Identify which cell holds the provided text, then report its (X, Y) central coordinate. 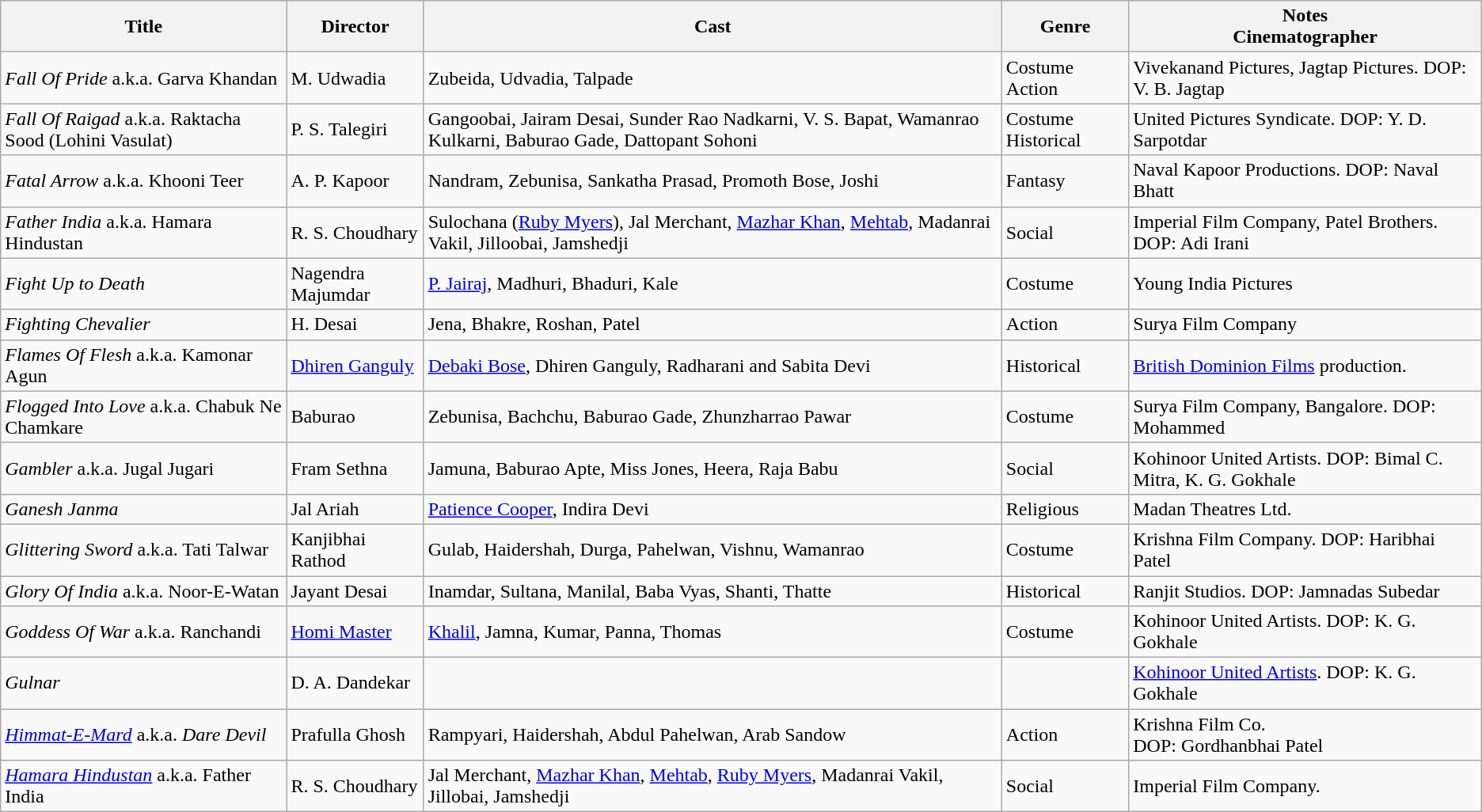
Himmat-E-Mard a.k.a. Dare Devil (144, 734)
Cast (712, 27)
Ranjit Studios. DOP: Jamnadas Subedar (1305, 591)
Jal Merchant, Mazhar Khan, Mehtab, Ruby Myers, Madanrai Vakil, Jillobai, Jamshedji (712, 787)
British Dominion Films production. (1305, 366)
Homi Master (355, 632)
Kanjibhai Rathod (355, 549)
United Pictures Syndicate. DOP: Y. D. Sarpotdar (1305, 130)
Kohinoor United Artists. DOP: Bimal C. Mitra, K. G. Gokhale (1305, 469)
P. S. Talegiri (355, 130)
Rampyari, Haidershah, Abdul Pahelwan, Arab Sandow (712, 734)
Nagendra Majumdar (355, 283)
Gulab, Haidershah, Durga, Pahelwan, Vishnu, Wamanrao (712, 549)
Imperial Film Company, Patel Brothers. DOP: Adi Irani (1305, 233)
Naval Kapoor Productions. DOP: Naval Bhatt (1305, 180)
Imperial Film Company. (1305, 787)
Dhiren Ganguly (355, 366)
Prafulla Ghosh (355, 734)
Krishna Film Co.DOP: Gordhanbhai Patel (1305, 734)
Baburao (355, 416)
Flames Of Flesh a.k.a. Kamonar Agun (144, 366)
Gambler a.k.a. Jugal Jugari (144, 469)
Inamdar, Sultana, Manilal, Baba Vyas, Shanti, Thatte (712, 591)
Debaki Bose, Dhiren Ganguly, Radharani and Sabita Devi (712, 366)
Fantasy (1065, 180)
Patience Cooper, Indira Devi (712, 509)
Zubeida, Udvadia, Talpade (712, 78)
Director (355, 27)
H. Desai (355, 324)
Jena, Bhakre, Roshan, Patel (712, 324)
Jal Ariah (355, 509)
Fall Of Raigad a.k.a. Raktacha Sood (Lohini Vasulat) (144, 130)
Sulochana (Ruby Myers), Jal Merchant, Mazhar Khan, Mehtab, Madanrai Vakil, Jilloobai, Jamshedji (712, 233)
Fall Of Pride a.k.a. Garva Khandan (144, 78)
A. P. Kapoor (355, 180)
Fatal Arrow a.k.a. Khooni Teer (144, 180)
Ganesh Janma (144, 509)
Vivekanand Pictures, Jagtap Pictures. DOP: V. B. Jagtap (1305, 78)
Religious (1065, 509)
Surya Film Company (1305, 324)
NotesCinematographer (1305, 27)
Khalil, Jamna, Kumar, Panna, Thomas (712, 632)
Father India a.k.a. Hamara Hindustan (144, 233)
Genre (1065, 27)
Jamuna, Baburao Apte, Miss Jones, Heera, Raja Babu (712, 469)
M. Udwadia (355, 78)
Young India Pictures (1305, 283)
Nandram, Zebunisa, Sankatha Prasad, Promoth Bose, Joshi (712, 180)
Glory Of India a.k.a. Noor-E-Watan (144, 591)
Hamara Hindustan a.k.a. Father India (144, 787)
Fram Sethna (355, 469)
Costume Action (1065, 78)
Flogged Into Love a.k.a. Chabuk Ne Chamkare (144, 416)
Gangoobai, Jairam Desai, Sunder Rao Nadkarni, V. S. Bapat, Wamanrao Kulkarni, Baburao Gade, Dattopant Sohoni (712, 130)
Fighting Chevalier (144, 324)
Madan Theatres Ltd. (1305, 509)
Title (144, 27)
Costume Historical (1065, 130)
Zebunisa, Bachchu, Baburao Gade, Zhunzharrao Pawar (712, 416)
Gulnar (144, 684)
Surya Film Company, Bangalore. DOP: Mohammed (1305, 416)
Krishna Film Company. DOP: Haribhai Patel (1305, 549)
Glittering Sword a.k.a. Tati Talwar (144, 549)
D. A. Dandekar (355, 684)
Jayant Desai (355, 591)
Fight Up to Death (144, 283)
P. Jairaj, Madhuri, Bhaduri, Kale (712, 283)
Goddess Of War a.k.a. Ranchandi (144, 632)
